Detect which cell encompasses the target text, then output its (x, y) center coordinate. 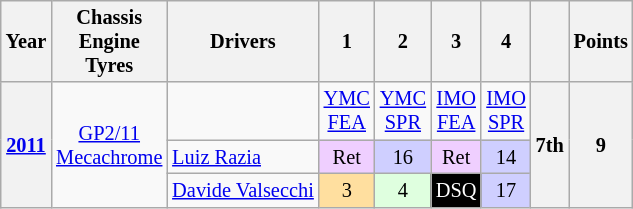
9 (601, 144)
1 (347, 41)
2011 (26, 144)
DSQ (456, 190)
16 (403, 157)
Drivers (242, 41)
2 (403, 41)
ChassisEngineTyres (109, 41)
7th (550, 144)
IMOSPR (506, 111)
14 (506, 157)
Luiz Razia (242, 157)
Year (26, 41)
YMCFEA (347, 111)
Davide Valsecchi (242, 190)
Points (601, 41)
YMCSPR (403, 111)
17 (506, 190)
GP2/11Mecachrome (109, 144)
IMOFEA (456, 111)
